Provide the [X, Y] coordinate of the cell's center where the given text is located.  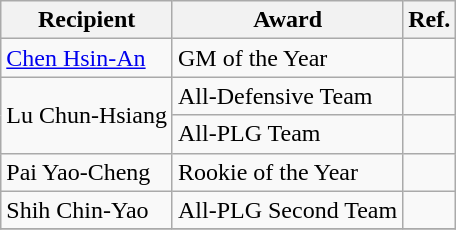
All-PLG Second Team [287, 210]
Ref. [430, 20]
All-Defensive Team [287, 96]
Recipient [87, 20]
Pai Yao-Cheng [87, 172]
GM of the Year [287, 58]
Rookie of the Year [287, 172]
Chen Hsin-An [87, 58]
Award [287, 20]
Lu Chun-Hsiang [87, 115]
Shih Chin-Yao [87, 210]
All-PLG Team [287, 134]
